Extract the (x, y) coordinate from the center of the cell holding the provided text.  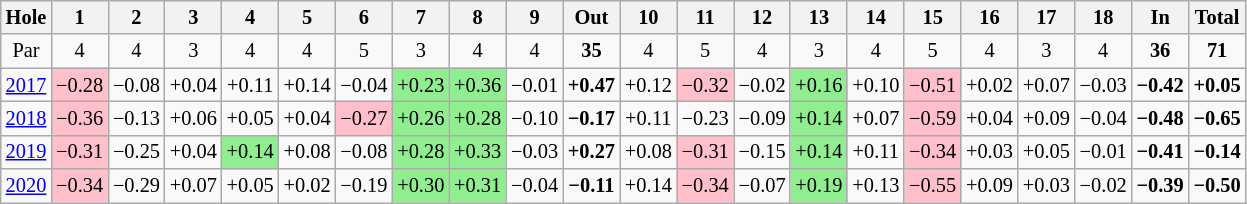
Out (592, 17)
17 (1046, 17)
−0.19 (364, 186)
−0.51 (932, 85)
2020 (26, 186)
+0.27 (592, 152)
14 (876, 17)
16 (990, 17)
11 (706, 17)
−0.32 (706, 85)
−0.65 (1218, 118)
2018 (26, 118)
8 (478, 17)
+0.23 (420, 85)
15 (932, 17)
10 (648, 17)
−0.55 (932, 186)
−0.15 (762, 152)
35 (592, 51)
−0.10 (534, 118)
1 (80, 17)
−0.42 (1160, 85)
−0.59 (932, 118)
+0.31 (478, 186)
−0.09 (762, 118)
+0.47 (592, 85)
12 (762, 17)
2 (136, 17)
2017 (26, 85)
18 (1104, 17)
+0.19 (818, 186)
−0.29 (136, 186)
+0.30 (420, 186)
−0.48 (1160, 118)
Hole (26, 17)
+0.10 (876, 85)
13 (818, 17)
71 (1218, 51)
−0.07 (762, 186)
+0.36 (478, 85)
7 (420, 17)
+0.16 (818, 85)
+0.12 (648, 85)
Total (1218, 17)
+0.33 (478, 152)
36 (1160, 51)
−0.28 (80, 85)
+0.13 (876, 186)
−0.27 (364, 118)
+0.26 (420, 118)
2019 (26, 152)
−0.14 (1218, 152)
6 (364, 17)
−0.11 (592, 186)
−0.41 (1160, 152)
−0.50 (1218, 186)
−0.13 (136, 118)
9 (534, 17)
In (1160, 17)
−0.25 (136, 152)
+0.06 (194, 118)
−0.23 (706, 118)
Par (26, 51)
−0.36 (80, 118)
−0.17 (592, 118)
−0.39 (1160, 186)
